Find where the given text appears and provide that cell's center as (X, Y) coordinate. 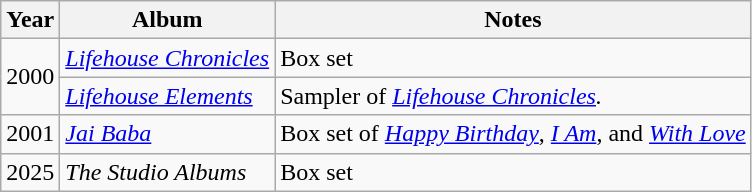
2001 (30, 134)
Lifehouse Chronicles (168, 58)
Notes (514, 20)
Sampler of Lifehouse Chronicles. (514, 96)
2025 (30, 172)
Year (30, 20)
The Studio Albums (168, 172)
Jai Baba (168, 134)
2000 (30, 77)
Lifehouse Elements (168, 96)
Album (168, 20)
Box set of Happy Birthday, I Am, and With Love (514, 134)
